Locate the cell with the specified text and output its [x, y] center coordinate. 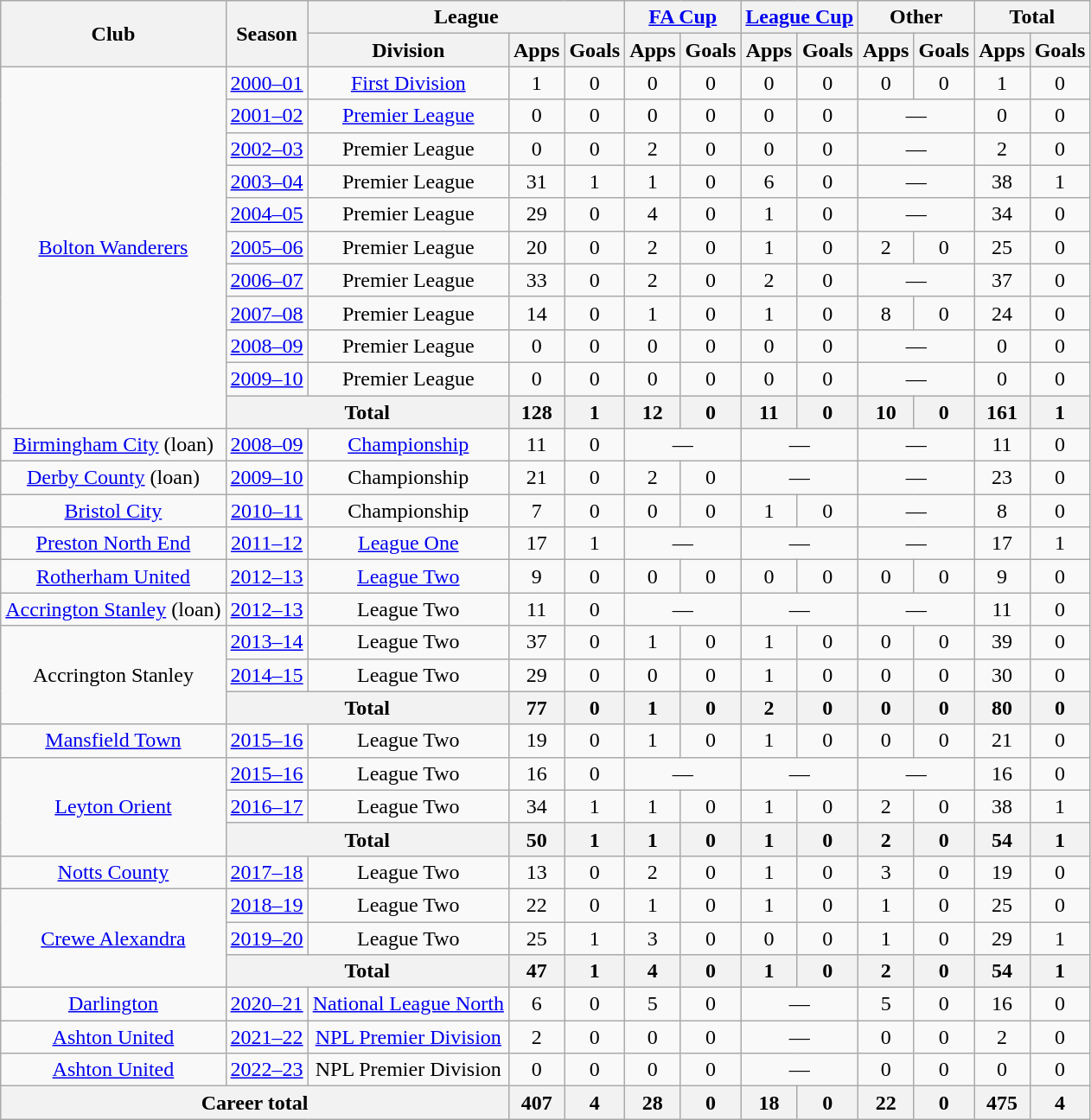
League One [408, 544]
2000–01 [266, 83]
77 [536, 708]
2016–17 [266, 806]
80 [1002, 708]
2005–06 [266, 247]
23 [1002, 478]
2013–14 [266, 642]
18 [769, 1103]
2003–04 [266, 181]
FA Cup [683, 17]
33 [536, 280]
2021–22 [266, 1037]
2022–23 [266, 1070]
First Division [408, 83]
50 [536, 839]
2018–19 [266, 905]
475 [1002, 1103]
2004–05 [266, 214]
20 [536, 247]
Notts County [113, 872]
47 [536, 971]
Preston North End [113, 544]
128 [536, 412]
39 [1002, 642]
Other [916, 17]
Rotherham United [113, 576]
Accrington Stanley (loan) [113, 609]
Leyton Orient [113, 806]
7 [536, 511]
Accrington Stanley [113, 675]
2017–18 [266, 872]
Derby County (loan) [113, 478]
National League North [408, 1004]
Club [113, 34]
Season [266, 34]
2001–02 [266, 116]
407 [536, 1103]
Crewe Alexandra [113, 938]
14 [536, 313]
Darlington [113, 1004]
2011–12 [266, 544]
2020–21 [266, 1004]
Career total [255, 1103]
12 [653, 412]
Bristol City [113, 511]
League Cup [800, 17]
Division [408, 50]
161 [1002, 412]
2007–08 [266, 313]
2014–15 [266, 675]
2006–07 [266, 280]
2010–11 [266, 511]
Bolton Wanderers [113, 247]
31 [536, 181]
Mansfield Town [113, 741]
Birmingham City (loan) [113, 445]
24 [1002, 313]
10 [886, 412]
League [466, 17]
30 [1002, 675]
13 [536, 872]
2019–20 [266, 938]
2002–03 [266, 149]
28 [653, 1103]
